Determine the (x, y) coordinate at the center of the cell enclosing the given text.  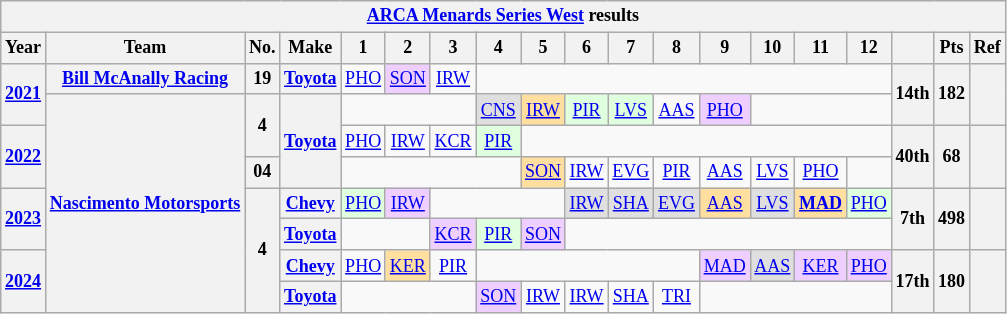
7 (631, 48)
Make (310, 48)
14th (912, 94)
180 (952, 281)
9 (724, 48)
Year (24, 48)
11 (821, 48)
04 (262, 172)
12 (868, 48)
TRI (677, 296)
ARCA Menards Series West results (503, 16)
Pts (952, 48)
8 (677, 48)
40th (912, 156)
1 (364, 48)
CNS (498, 110)
2022 (24, 156)
6 (586, 48)
3 (453, 48)
182 (952, 94)
Nascimento Motorsports (144, 203)
Bill McAnally Racing (144, 78)
10 (772, 48)
2023 (24, 219)
Team (144, 48)
17th (912, 281)
2024 (24, 281)
No. (262, 48)
2021 (24, 94)
Ref (987, 48)
5 (544, 48)
19 (262, 78)
498 (952, 219)
7th (912, 219)
68 (952, 156)
2 (408, 48)
